Return the [X, Y] coordinate for the center point of the cell that contains the specified text.  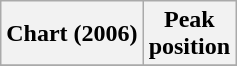
Chart (2006) [72, 34]
Peakposition [189, 34]
